Determine the (X, Y) coordinate at the center of the cell enclosing the given text.  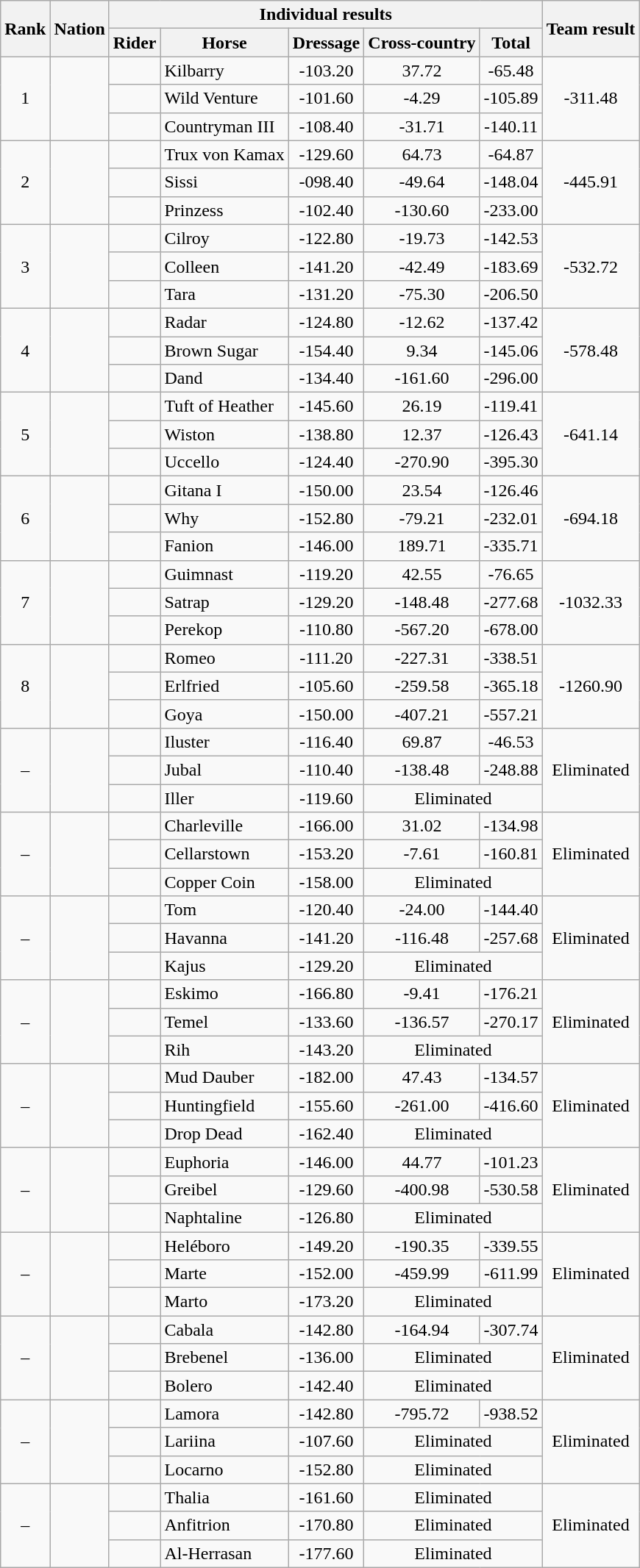
-177.60 (327, 1553)
Rider (135, 43)
47.43 (422, 1078)
Thalia (224, 1497)
-137.42 (511, 322)
-160.81 (511, 854)
-164.94 (422, 1330)
Trux von Kamax (224, 154)
Marte (224, 1274)
-1260.90 (591, 686)
-31.71 (422, 126)
-145.60 (327, 407)
-162.40 (327, 1134)
-176.21 (511, 994)
-311.48 (591, 99)
-190.35 (422, 1246)
-144.40 (511, 910)
3 (25, 266)
-335.71 (511, 546)
Nation (79, 29)
-124.80 (327, 322)
-142.40 (327, 1386)
-24.00 (422, 910)
Countryman III (224, 126)
-641.14 (591, 434)
-134.57 (511, 1078)
-107.60 (327, 1442)
44.77 (422, 1161)
-76.65 (511, 574)
9.34 (422, 351)
-248.88 (511, 770)
-111.20 (327, 658)
-101.60 (327, 99)
-9.41 (422, 994)
-233.00 (511, 210)
-140.11 (511, 126)
-416.60 (511, 1106)
-79.21 (422, 518)
-110.40 (327, 770)
-136.57 (422, 1022)
-46.53 (511, 742)
-116.40 (327, 742)
-126.80 (327, 1217)
69.87 (422, 742)
Brown Sugar (224, 351)
-365.18 (511, 686)
-277.68 (511, 602)
Goya (224, 714)
Wiston (224, 434)
-158.00 (327, 882)
Dand (224, 379)
-307.74 (511, 1330)
-557.21 (511, 714)
-130.60 (422, 210)
Rih (224, 1050)
23.54 (422, 490)
Anfitrion (224, 1525)
-166.00 (327, 826)
Iller (224, 798)
Erlfried (224, 686)
-65.48 (511, 71)
-261.00 (422, 1106)
Prinzess (224, 210)
Cellarstown (224, 854)
Fanion (224, 546)
-155.60 (327, 1106)
-126.43 (511, 434)
-795.72 (422, 1414)
-126.46 (511, 490)
Total (511, 43)
37.72 (422, 71)
31.02 (422, 826)
Lamora (224, 1414)
-133.60 (327, 1022)
-149.20 (327, 1246)
-102.40 (327, 210)
Dressage (327, 43)
-170.80 (327, 1525)
Greibel (224, 1189)
5 (25, 434)
2 (25, 182)
7 (25, 602)
-098.40 (327, 182)
-173.20 (327, 1302)
-152.00 (327, 1274)
Tuft of Heather (224, 407)
-445.91 (591, 182)
-338.51 (511, 658)
Rank (25, 29)
1 (25, 99)
Heléboro (224, 1246)
189.71 (422, 546)
Colleen (224, 266)
Havanna (224, 938)
Guimnast (224, 574)
Kajus (224, 966)
-206.50 (511, 294)
Charleville (224, 826)
-153.20 (327, 854)
-138.48 (422, 770)
Copper Coin (224, 882)
-105.60 (327, 686)
64.73 (422, 154)
-459.99 (422, 1274)
-148.48 (422, 602)
-532.72 (591, 266)
-19.73 (422, 238)
-116.48 (422, 938)
Drop Dead (224, 1134)
Sissi (224, 182)
-101.23 (511, 1161)
Cross-country (422, 43)
Gitana I (224, 490)
-4.29 (422, 99)
-134.98 (511, 826)
-1032.33 (591, 602)
-166.80 (327, 994)
Individual results (325, 15)
26.19 (422, 407)
-678.00 (511, 630)
Brebenel (224, 1358)
12.37 (422, 434)
-296.00 (511, 379)
-42.49 (422, 266)
-407.21 (422, 714)
42.55 (422, 574)
-257.68 (511, 938)
Eskimo (224, 994)
-136.00 (327, 1358)
Perekop (224, 630)
Naphtaline (224, 1217)
Team result (591, 29)
-578.48 (591, 350)
-120.40 (327, 910)
-567.20 (422, 630)
-108.40 (327, 126)
-154.40 (327, 351)
Marto (224, 1302)
-145.06 (511, 351)
-611.99 (511, 1274)
-105.89 (511, 99)
Kilbarry (224, 71)
-143.20 (327, 1050)
-134.40 (327, 379)
-12.62 (422, 322)
-142.53 (511, 238)
-138.80 (327, 434)
-64.87 (511, 154)
-227.31 (422, 658)
-694.18 (591, 518)
Locarno (224, 1469)
-119.41 (511, 407)
Satrap (224, 602)
Temel (224, 1022)
Huntingfield (224, 1106)
-182.00 (327, 1078)
Bolero (224, 1386)
Mud Dauber (224, 1078)
Romeo (224, 658)
-119.60 (327, 798)
Tara (224, 294)
4 (25, 350)
-148.04 (511, 182)
8 (25, 686)
Al-Herrasan (224, 1553)
Cabala (224, 1330)
-131.20 (327, 294)
6 (25, 518)
-124.40 (327, 462)
-395.30 (511, 462)
Radar (224, 322)
Cilroy (224, 238)
-938.52 (511, 1414)
-75.30 (422, 294)
Uccello (224, 462)
Horse (224, 43)
Wild Venture (224, 99)
-339.55 (511, 1246)
-119.20 (327, 574)
Euphoria (224, 1161)
Why (224, 518)
-530.58 (511, 1189)
-259.58 (422, 686)
Tom (224, 910)
-7.61 (422, 854)
-400.98 (422, 1189)
-103.20 (327, 71)
-270.17 (511, 1022)
Jubal (224, 770)
-49.64 (422, 182)
-232.01 (511, 518)
-270.90 (422, 462)
-122.80 (327, 238)
Iluster (224, 742)
-110.80 (327, 630)
Lariina (224, 1442)
-183.69 (511, 266)
